Return (x, y) of the center of cell containing provided text 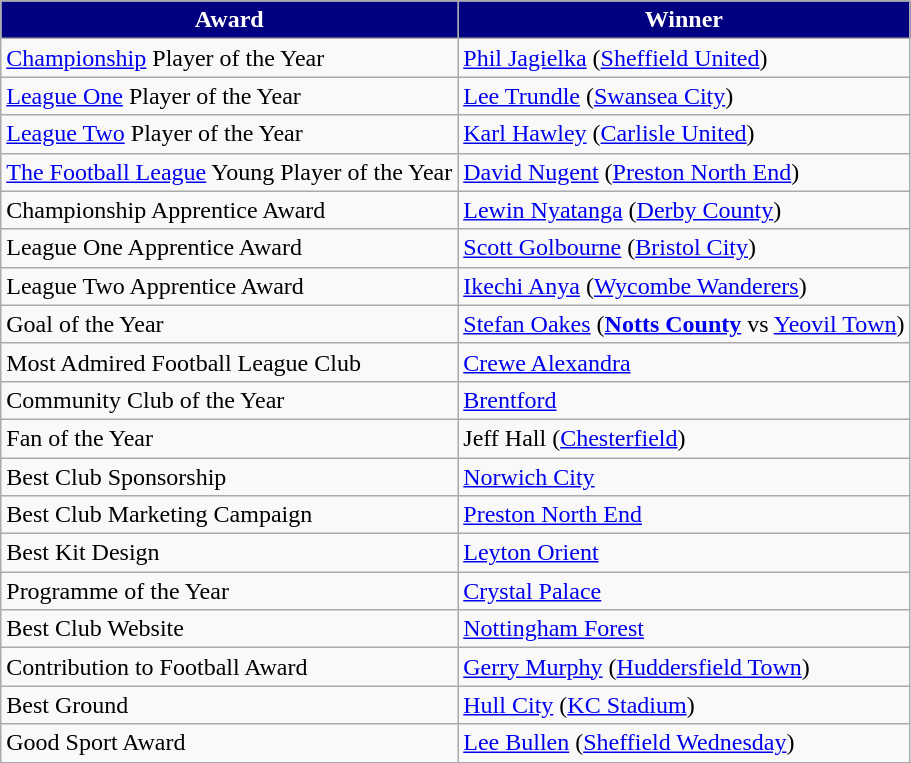
Award (230, 20)
Leyton Orient (684, 553)
Winner (684, 20)
Lee Bullen (Sheffield Wednesday) (684, 743)
Gerry Murphy (Huddersfield Town) (684, 667)
Most Admired Football League Club (230, 362)
Lewin Nyatanga (Derby County) (684, 210)
Championship Apprentice Award (230, 210)
Best Ground (230, 705)
Best Club Marketing Campaign (230, 515)
Phil Jagielka (Sheffield United) (684, 58)
Contribution to Football Award (230, 667)
Lee Trundle (Swansea City) (684, 96)
David Nugent (Preston North End) (684, 172)
Community Club of the Year (230, 400)
Good Sport Award (230, 743)
Scott Golbourne (Bristol City) (684, 248)
Goal of the Year (230, 324)
League One Apprentice Award (230, 248)
Crewe Alexandra (684, 362)
Brentford (684, 400)
Programme of the Year (230, 591)
Crystal Palace (684, 591)
League Two Player of the Year (230, 134)
Karl Hawley (Carlisle United) (684, 134)
Norwich City (684, 477)
Fan of the Year (230, 438)
Best Kit Design (230, 553)
Ikechi Anya (Wycombe Wanderers) (684, 286)
Jeff Hall (Chesterfield) (684, 438)
Stefan Oakes (Notts County vs Yeovil Town) (684, 324)
Best Club Website (230, 629)
Nottingham Forest (684, 629)
Best Club Sponsorship (230, 477)
Preston North End (684, 515)
The Football League Young Player of the Year (230, 172)
Hull City (KC Stadium) (684, 705)
League Two Apprentice Award (230, 286)
Championship Player of the Year (230, 58)
League One Player of the Year (230, 96)
